Pinpoint the cell where the given text exists, returning its [x, y] midpoint coordinate. 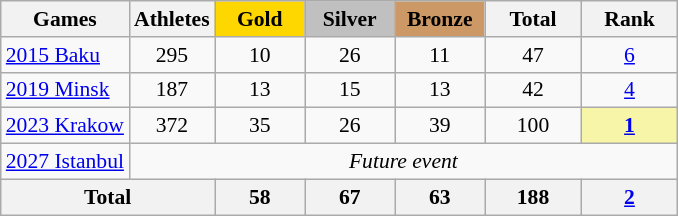
35 [260, 126]
100 [534, 126]
Silver [350, 19]
Athletes [172, 19]
11 [440, 55]
4 [630, 90]
Games [65, 19]
Future event [404, 162]
Gold [260, 19]
67 [350, 197]
39 [440, 126]
47 [534, 55]
188 [534, 197]
10 [260, 55]
6 [630, 55]
Rank [630, 19]
2027 Istanbul [65, 162]
2015 Baku [65, 55]
2023 Krakow [65, 126]
15 [350, 90]
372 [172, 126]
58 [260, 197]
2019 Minsk [65, 90]
295 [172, 55]
42 [534, 90]
1 [630, 126]
2 [630, 197]
Bronze [440, 19]
187 [172, 90]
63 [440, 197]
